Provide the (x, y) coordinate of the cell's center where the given text is located.  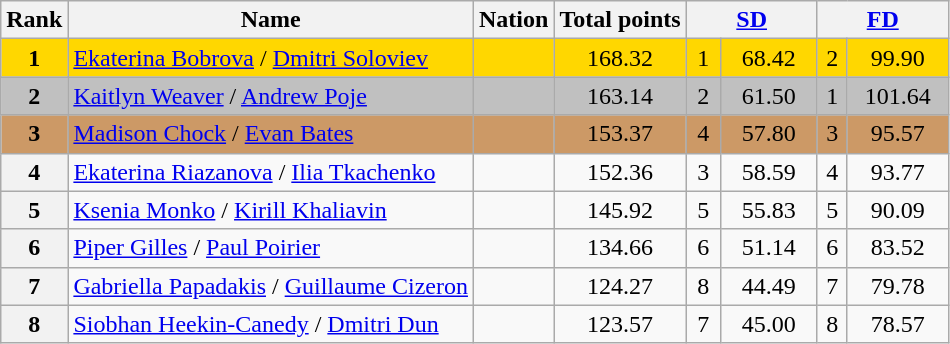
83.52 (898, 248)
58.59 (768, 172)
168.32 (620, 58)
153.37 (620, 134)
99.90 (898, 58)
FD (882, 20)
101.64 (898, 96)
45.00 (768, 324)
95.57 (898, 134)
Ksenia Monko / Kirill Khaliavin (271, 210)
Ekaterina Bobrova / Dmitri Soloviev (271, 58)
Madison Chock / Evan Bates (271, 134)
163.14 (620, 96)
57.80 (768, 134)
Kaitlyn Weaver / Andrew Poje (271, 96)
78.57 (898, 324)
Name (271, 20)
44.49 (768, 286)
68.42 (768, 58)
152.36 (620, 172)
Piper Gilles / Paul Poirier (271, 248)
Ekaterina Riazanova / Ilia Tkachenko (271, 172)
79.78 (898, 286)
123.57 (620, 324)
134.66 (620, 248)
90.09 (898, 210)
61.50 (768, 96)
93.77 (898, 172)
55.83 (768, 210)
Rank (34, 20)
145.92 (620, 210)
51.14 (768, 248)
Gabriella Papadakis / Guillaume Cizeron (271, 286)
SD (752, 20)
Siobhan Heekin-Canedy / Dmitri Dun (271, 324)
Total points (620, 20)
Nation (513, 20)
124.27 (620, 286)
